Extract the [x, y] coordinate from the center of the cell holding the provided text.  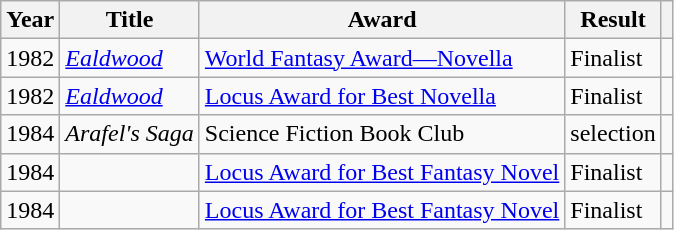
Arafel's Saga [130, 134]
Award [382, 20]
Locus Award for Best Novella [382, 96]
Science Fiction Book Club [382, 134]
Result [613, 20]
Title [130, 20]
World Fantasy Award—Novella [382, 58]
selection [613, 134]
Year [30, 20]
